From the cell containing the given text, extract its center point as [X, Y] coordinate. 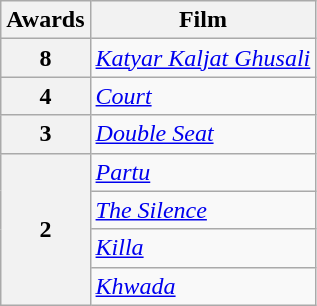
Khwada [203, 286]
Katyar Kaljat Ghusali [203, 58]
Double Seat [203, 134]
Film [203, 20]
4 [46, 96]
3 [46, 134]
2 [46, 229]
The Silence [203, 210]
Awards [46, 20]
Killa [203, 248]
8 [46, 58]
Partu [203, 172]
Court [203, 96]
